Identify which cell holds the provided text, then report its (x, y) central coordinate. 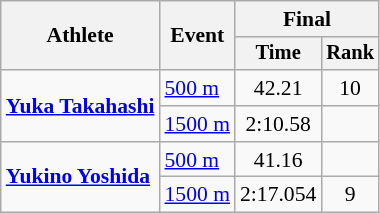
2:10.58 (278, 124)
2:17.054 (278, 195)
Yuka Takahashi (80, 106)
Athlete (80, 36)
42.21 (278, 88)
10 (350, 88)
9 (350, 195)
Final (307, 19)
Rank (350, 54)
41.16 (278, 160)
Yukino Yoshida (80, 178)
Event (198, 36)
Time (278, 54)
